Find where the given text appears and provide that cell's center as (X, Y) coordinate. 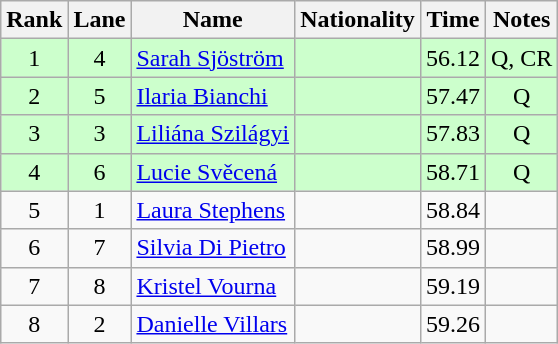
Laura Stephens (213, 210)
57.47 (452, 96)
Q, CR (521, 58)
Lane (100, 20)
59.19 (452, 286)
Danielle Villars (213, 324)
57.83 (452, 134)
Name (213, 20)
Liliána Szilágyi (213, 134)
59.26 (452, 324)
Rank (34, 20)
Ilaria Bianchi (213, 96)
Kristel Vourna (213, 286)
Notes (521, 20)
Nationality (358, 20)
58.71 (452, 172)
Lucie Svěcená (213, 172)
56.12 (452, 58)
Sarah Sjöström (213, 58)
58.99 (452, 248)
Time (452, 20)
58.84 (452, 210)
Silvia Di Pietro (213, 248)
